Identify which cell holds the provided text, then report its (X, Y) central coordinate. 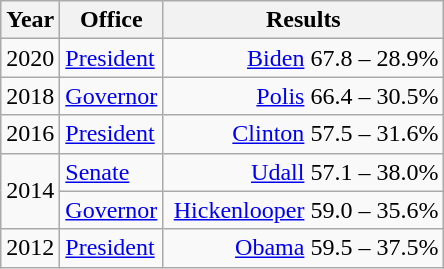
Year (30, 20)
Biden 67.8 – 28.9% (304, 58)
Udall 57.1 – 38.0% (304, 172)
2014 (30, 191)
Obama 59.5 – 37.5% (304, 248)
2012 (30, 248)
Clinton 57.5 – 31.6% (304, 134)
2020 (30, 58)
Office (112, 20)
Results (304, 20)
Senate (112, 172)
2018 (30, 96)
2016 (30, 134)
Polis 66.4 – 30.5% (304, 96)
Hickenlooper 59.0 – 35.6% (304, 210)
